Pinpoint the cell where the given text exists, returning its [x, y] midpoint coordinate. 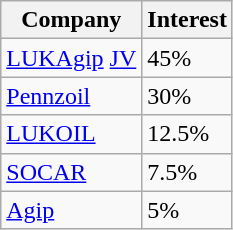
Interest [188, 20]
Agip [72, 210]
5% [188, 210]
7.5% [188, 172]
SOCAR [72, 172]
Company [72, 20]
Pennzoil [72, 96]
LUKOIL [72, 134]
30% [188, 96]
LUKAgip JV [72, 58]
45% [188, 58]
12.5% [188, 134]
